Return the [X, Y] coordinate for the center point of the cell that contains the specified text.  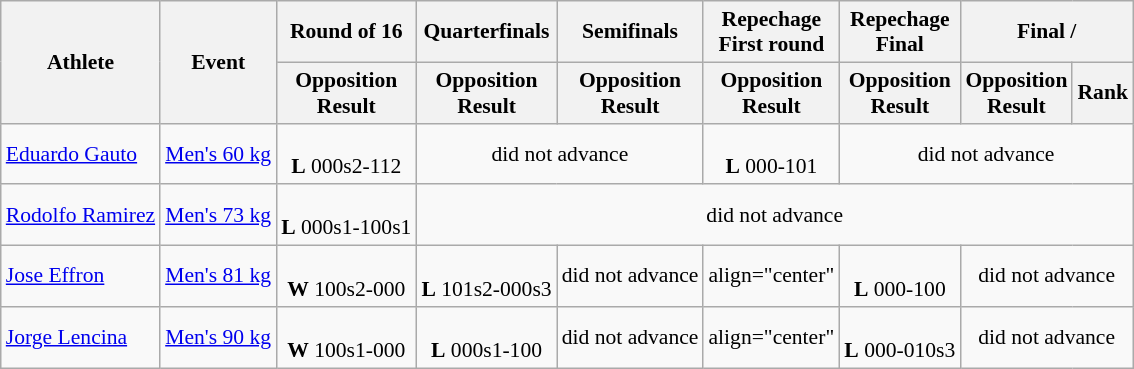
Rodolfo Ramirez [80, 216]
Men's 60 kg [218, 154]
L 000-100 [900, 276]
Final / [1046, 32]
RepechageFirst round [771, 32]
W 100s1-000 [346, 338]
L 000s1-100 [486, 338]
Round of 16 [346, 32]
Semifinals [630, 32]
L 000s2-112 [346, 154]
Eduardo Gauto [80, 154]
Men's 81 kg [218, 276]
L 000-010s3 [900, 338]
RepechageFinal [900, 32]
W 100s2-000 [346, 276]
L 000-101 [771, 154]
Jorge Lencina [80, 338]
Jose Effron [80, 276]
Men's 90 kg [218, 338]
L 101s2-000s3 [486, 276]
Men's 73 kg [218, 216]
Athlete [80, 62]
Rank [1102, 92]
Quarterfinals [486, 32]
L 000s1-100s1 [346, 216]
Event [218, 62]
